Pinpoint the cell where the given text exists, returning its (X, Y) midpoint coordinate. 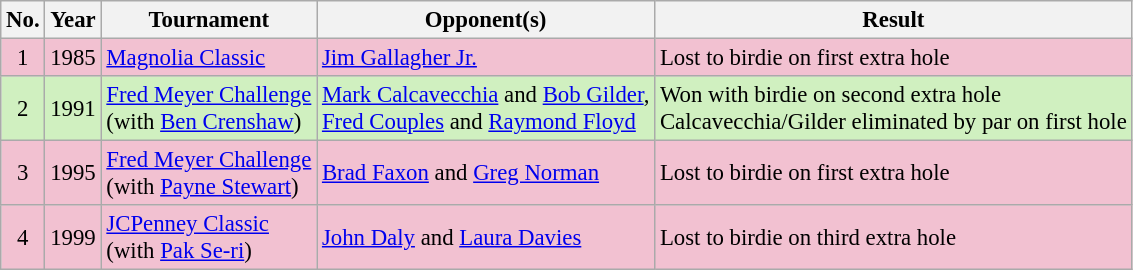
1985 (73, 58)
1991 (73, 108)
Opponent(s) (486, 20)
Magnolia Classic (209, 58)
1995 (73, 174)
No. (23, 20)
Year (73, 20)
JCPenney Classic(with Pak Se-ri) (209, 238)
Tournament (209, 20)
Jim Gallagher Jr. (486, 58)
Lost to birdie on third extra hole (894, 238)
3 (23, 174)
1 (23, 58)
Fred Meyer Challenge(with Payne Stewart) (209, 174)
John Daly and Laura Davies (486, 238)
Brad Faxon and Greg Norman (486, 174)
Fred Meyer Challenge(with Ben Crenshaw) (209, 108)
4 (23, 238)
Mark Calcavecchia and Bob Gilder, Fred Couples and Raymond Floyd (486, 108)
Result (894, 20)
Won with birdie on second extra holeCalcavecchia/Gilder eliminated by par on first hole (894, 108)
1999 (73, 238)
2 (23, 108)
